Determine the (x, y) coordinate at the center of the cell enclosing the given text.  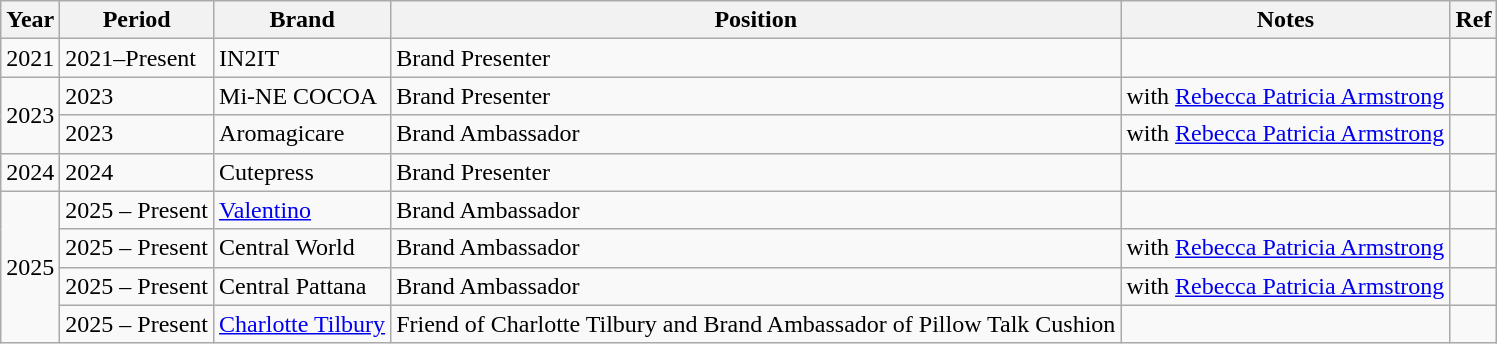
Central Pattana (302, 286)
Period (137, 20)
2021 (30, 58)
Friend of Charlotte Tilbury and Brand Ambassador of Pillow Talk Cushion (756, 324)
2021–Present (137, 58)
Notes (1286, 20)
Cutepress (302, 172)
2025 (30, 267)
IN2IT (302, 58)
Year (30, 20)
Brand (302, 20)
Position (756, 20)
Mi-NE COCOA (302, 96)
Ref (1474, 20)
Charlotte Tilbury (302, 324)
Aromagicare (302, 134)
Central World (302, 248)
Valentino (302, 210)
